Return [x, y] of the center of cell containing provided text 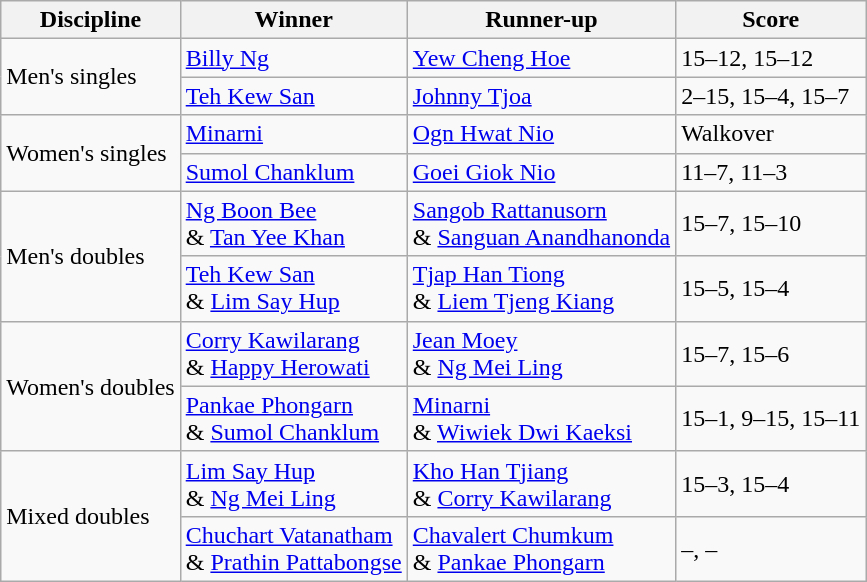
11–7, 11–3 [771, 172]
Goei Giok Nio [541, 172]
Chavalert Chumkum & Pankae Phongarn [541, 548]
Kho Han Tjiang & Corry Kawilarang [541, 484]
Teh Kew San [294, 96]
Runner-up [541, 20]
Mixed doubles [90, 516]
15–3, 15–4 [771, 484]
15–5, 15–4 [771, 288]
Women's singles [90, 153]
–, – [771, 548]
Pankae Phongarn & Sumol Chanklum [294, 418]
Lim Say Hup & Ng Mei Ling [294, 484]
Sangob Rattanusorn & Sanguan Anandhanonda [541, 224]
Ogn Hwat Nio [541, 134]
Sumol Chanklum [294, 172]
Minarni & Wiwiek Dwi Kaeksi [541, 418]
Jean Moey & Ng Mei Ling [541, 354]
15–1, 9–15, 15–11 [771, 418]
Minarni [294, 134]
Men's singles [90, 77]
Discipline [90, 20]
Billy Ng [294, 58]
15–7, 15–10 [771, 224]
2–15, 15–4, 15–7 [771, 96]
Ng Boon Bee & Tan Yee Khan [294, 224]
Men's doubles [90, 256]
15–12, 15–12 [771, 58]
Winner [294, 20]
Corry Kawilarang & Happy Herowati [294, 354]
Teh Kew San & Lim Say Hup [294, 288]
15–7, 15–6 [771, 354]
Tjap Han Tiong & Liem Tjeng Kiang [541, 288]
Women's doubles [90, 386]
Chuchart Vatanatham & Prathin Pattabongse [294, 548]
Score [771, 20]
Yew Cheng Hoe [541, 58]
Johnny Tjoa [541, 96]
Walkover [771, 134]
